Find where the given text appears and provide that cell's center as [X, Y] coordinate. 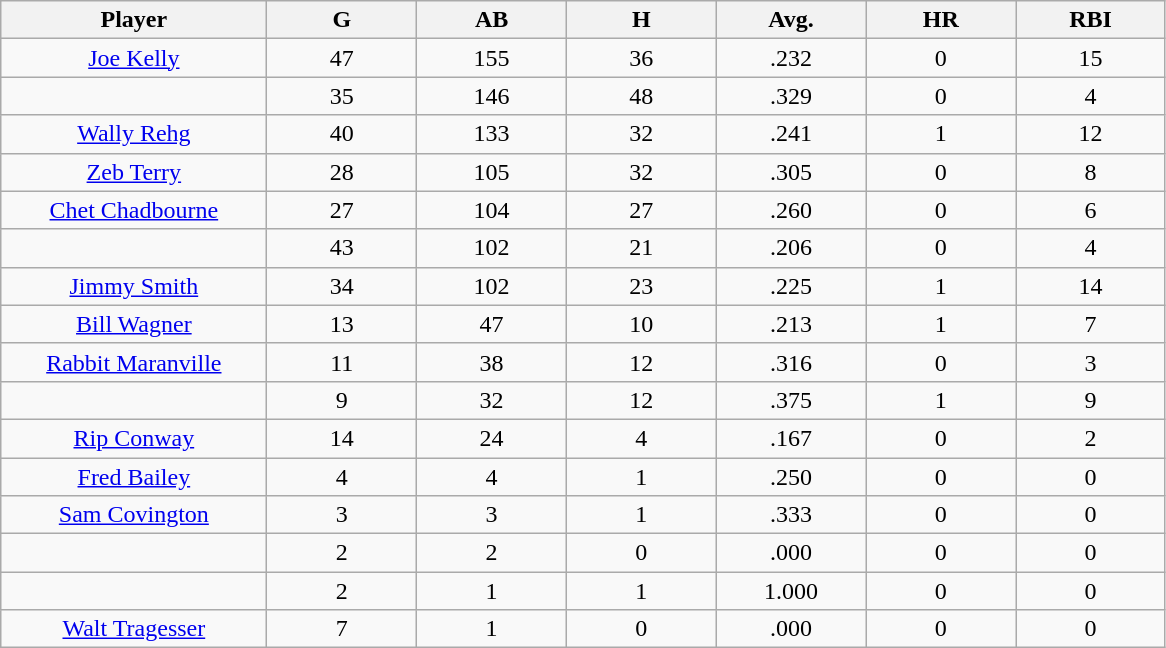
.213 [791, 324]
146 [492, 96]
Player [134, 20]
.241 [791, 134]
Bill Wagner [134, 324]
21 [641, 248]
.232 [791, 58]
RBI [1091, 20]
28 [342, 172]
15 [1091, 58]
.260 [791, 210]
.225 [791, 286]
8 [1091, 172]
24 [492, 438]
.375 [791, 400]
23 [641, 286]
.167 [791, 438]
Walt Tragesser [134, 629]
.329 [791, 96]
.250 [791, 477]
43 [342, 248]
AB [492, 20]
40 [342, 134]
13 [342, 324]
35 [342, 96]
.305 [791, 172]
34 [342, 286]
155 [492, 58]
.333 [791, 515]
10 [641, 324]
Sam Covington [134, 515]
48 [641, 96]
104 [492, 210]
Joe Kelly [134, 58]
Avg. [791, 20]
11 [342, 362]
1.000 [791, 591]
Rabbit Maranville [134, 362]
Rip Conway [134, 438]
Wally Rehg [134, 134]
G [342, 20]
.316 [791, 362]
133 [492, 134]
Zeb Terry [134, 172]
6 [1091, 210]
36 [641, 58]
105 [492, 172]
.206 [791, 248]
HR [941, 20]
Fred Bailey [134, 477]
Chet Chadbourne [134, 210]
38 [492, 362]
H [641, 20]
Jimmy Smith [134, 286]
